Find where the given text appears and provide that cell's center as (X, Y) coordinate. 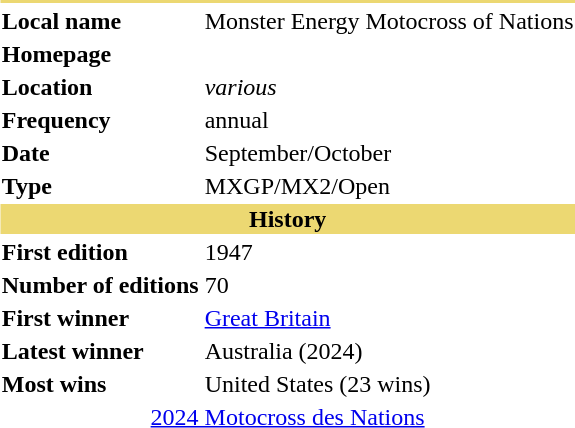
United States (23 wins) (389, 384)
September/October (389, 153)
Date (100, 153)
First winner (100, 318)
First edition (100, 252)
History (288, 219)
Australia (2024) (389, 351)
Number of editions (100, 285)
MXGP/MX2/Open (389, 186)
annual (389, 120)
various (389, 87)
Homepage (100, 54)
Local name (100, 21)
Location (100, 87)
Type (100, 186)
Most wins (100, 384)
Great Britain (389, 318)
70 (389, 285)
Monster Energy Motocross of Nations (389, 21)
Frequency (100, 120)
Latest winner (100, 351)
1947 (389, 252)
